Detect which cell encompasses the target text, then output its (X, Y) center coordinate. 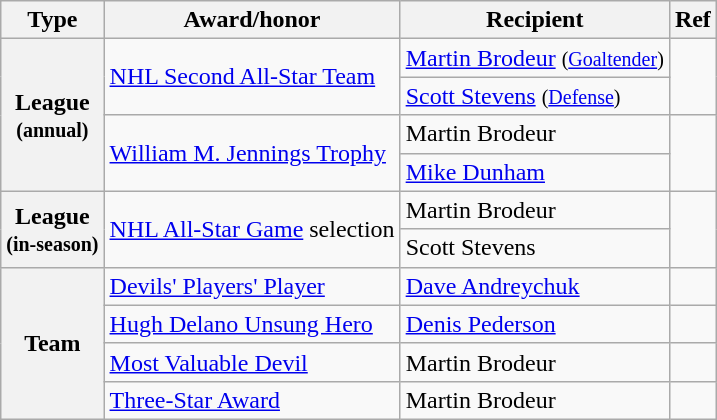
Team (52, 343)
Recipient (534, 20)
Denis Pederson (534, 324)
Devils' Players' Player (252, 286)
NHL Second All-Star Team (252, 77)
Martin Brodeur (Goaltender) (534, 58)
Most Valuable Devil (252, 362)
Scott Stevens (Defense) (534, 96)
Ref (692, 20)
Three-Star Award (252, 400)
Award/honor (252, 20)
Hugh Delano Unsung Hero (252, 324)
NHL All-Star Game selection (252, 229)
Type (52, 20)
William M. Jennings Trophy (252, 153)
Dave Andreychuk (534, 286)
League(annual) (52, 115)
League(in-season) (52, 229)
Scott Stevens (534, 248)
Mike Dunham (534, 172)
